Return the (x, y) coordinate for the center point of the cell that contains the specified text.  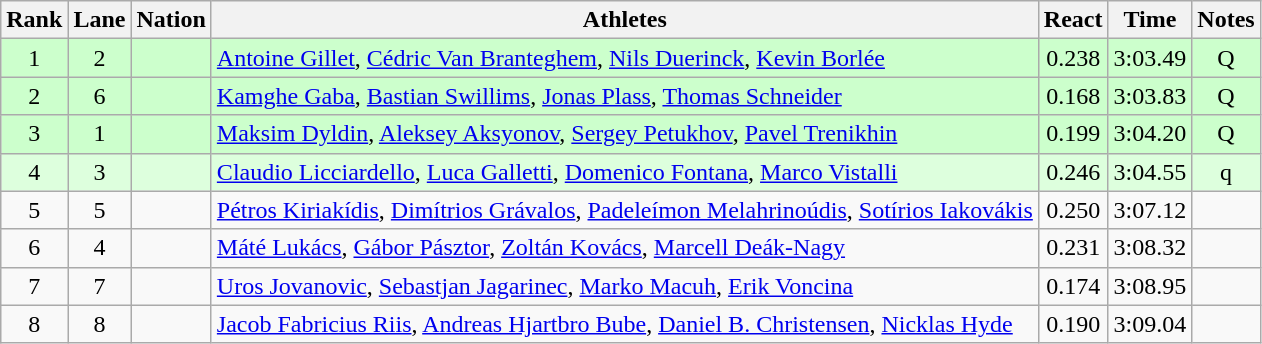
3:03.49 (1150, 58)
Notes (1226, 20)
3:03.83 (1150, 96)
3:04.20 (1150, 134)
3:09.04 (1150, 324)
0.199 (1073, 134)
q (1226, 172)
0.250 (1073, 210)
3:04.55 (1150, 172)
Jacob Fabricius Riis, Andreas Hjartbro Bube, Daniel B. Christensen, Nicklas Hyde (624, 324)
3:08.95 (1150, 286)
Lane (100, 20)
React (1073, 20)
Time (1150, 20)
Maksim Dyldin, Aleksey Aksyonov, Sergey Petukhov, Pavel Trenikhin (624, 134)
0.238 (1073, 58)
Rank (34, 20)
Antoine Gillet, Cédric Van Branteghem, Nils Duerinck, Kevin Borlée (624, 58)
0.246 (1073, 172)
3:08.32 (1150, 248)
0.231 (1073, 248)
3:07.12 (1150, 210)
Pétros Kiriakídis, Dimítrios Grávalos, Padeleímon Melahrinoúdis, Sotírios Iakovákis (624, 210)
Máté Lukács, Gábor Pásztor, Zoltán Kovács, Marcell Deák-Nagy (624, 248)
Nation (171, 20)
Kamghe Gaba, Bastian Swillims, Jonas Plass, Thomas Schneider (624, 96)
0.168 (1073, 96)
Claudio Licciardello, Luca Galletti, Domenico Fontana, Marco Vistalli (624, 172)
Uros Jovanovic, Sebastjan Jagarinec, Marko Macuh, Erik Voncina (624, 286)
0.190 (1073, 324)
0.174 (1073, 286)
Athletes (624, 20)
